Find where the given text appears and provide that cell's center as [X, Y] coordinate. 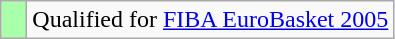
Qualified for FIBA EuroBasket 2005 [210, 20]
